Extract the (X, Y) coordinate from the center of the cell holding the provided text.  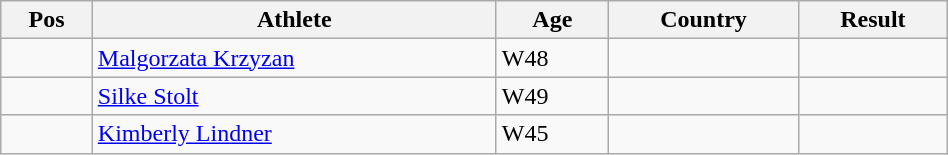
Pos (47, 20)
Kimberly Lindner (294, 134)
W45 (552, 134)
Country (703, 20)
W48 (552, 58)
Age (552, 20)
W49 (552, 96)
Athlete (294, 20)
Result (874, 20)
Malgorzata Krzyzan (294, 58)
Silke Stolt (294, 96)
